Return (x, y) of the center of cell containing provided text 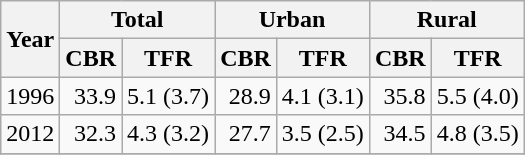
5.1 (3.7) (168, 96)
33.9 (91, 96)
34.5 (400, 134)
4.8 (3.5) (478, 134)
4.3 (3.2) (168, 134)
Urban (292, 20)
27.7 (246, 134)
Total (138, 20)
3.5 (2.5) (322, 134)
1996 (30, 96)
Year (30, 39)
32.3 (91, 134)
2012 (30, 134)
5.5 (4.0) (478, 96)
4.1 (3.1) (322, 96)
35.8 (400, 96)
Rural (446, 20)
28.9 (246, 96)
